Capture the cell that displays the provided text and extract its [x, y] central coordinate. 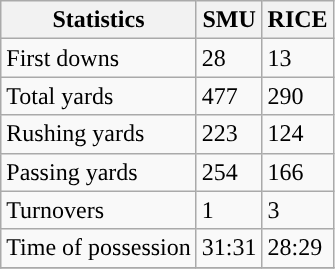
RICE [298, 20]
290 [298, 96]
Statistics [99, 20]
Total yards [99, 96]
Passing yards [99, 172]
28 [229, 58]
28:29 [298, 248]
254 [229, 172]
SMU [229, 20]
Time of possession [99, 248]
3 [298, 210]
477 [229, 96]
Rushing yards [99, 134]
223 [229, 134]
166 [298, 172]
124 [298, 134]
31:31 [229, 248]
1 [229, 210]
13 [298, 58]
Turnovers [99, 210]
First downs [99, 58]
